Find where the given text appears and provide that cell's center as (x, y) coordinate. 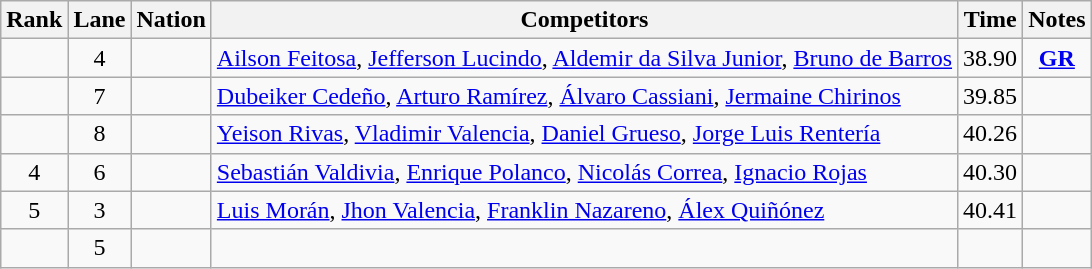
40.26 (990, 134)
Notes (1057, 20)
6 (100, 172)
Lane (100, 20)
7 (100, 96)
3 (100, 210)
GR (1057, 58)
Luis Morán, Jhon Valencia, Franklin Nazareno, Álex Quiñónez (584, 210)
39.85 (990, 96)
Dubeiker Cedeño, Arturo Ramírez, Álvaro Cassiani, Jermaine Chirinos (584, 96)
Sebastián Valdivia, Enrique Polanco, Nicolás Correa, Ignacio Rojas (584, 172)
Yeison Rivas, Vladimir Valencia, Daniel Grueso, Jorge Luis Rentería (584, 134)
Time (990, 20)
Ailson Feitosa, Jefferson Lucindo, Aldemir da Silva Junior, Bruno de Barros (584, 58)
38.90 (990, 58)
Competitors (584, 20)
8 (100, 134)
Nation (171, 20)
40.41 (990, 210)
40.30 (990, 172)
Rank (34, 20)
